From the cell containing the given text, extract its center point as [x, y] coordinate. 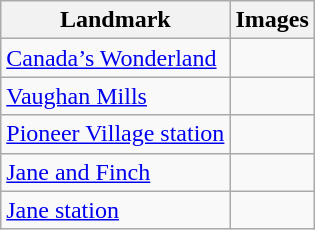
Images [272, 20]
Vaughan Mills [116, 96]
Landmark [116, 20]
Pioneer Village station [116, 134]
Jane and Finch [116, 172]
Jane station [116, 210]
Canada’s Wonderland [116, 58]
